Return the [x, y] coordinate for the center point of the cell that contains the specified text.  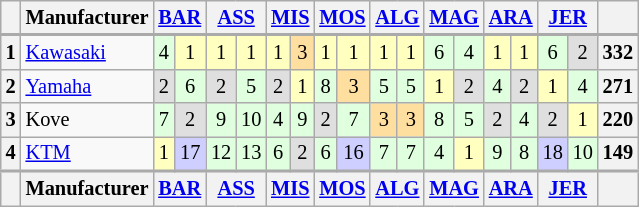
149 [618, 153]
Yamaha [88, 86]
16 [354, 153]
Kove [88, 120]
17 [190, 153]
KTM [88, 153]
13 [251, 153]
271 [618, 86]
Kawasaki [88, 52]
18 [553, 153]
220 [618, 120]
332 [618, 52]
12 [221, 153]
